Provide the [x, y] coordinate of the cell's center where the given text is located.  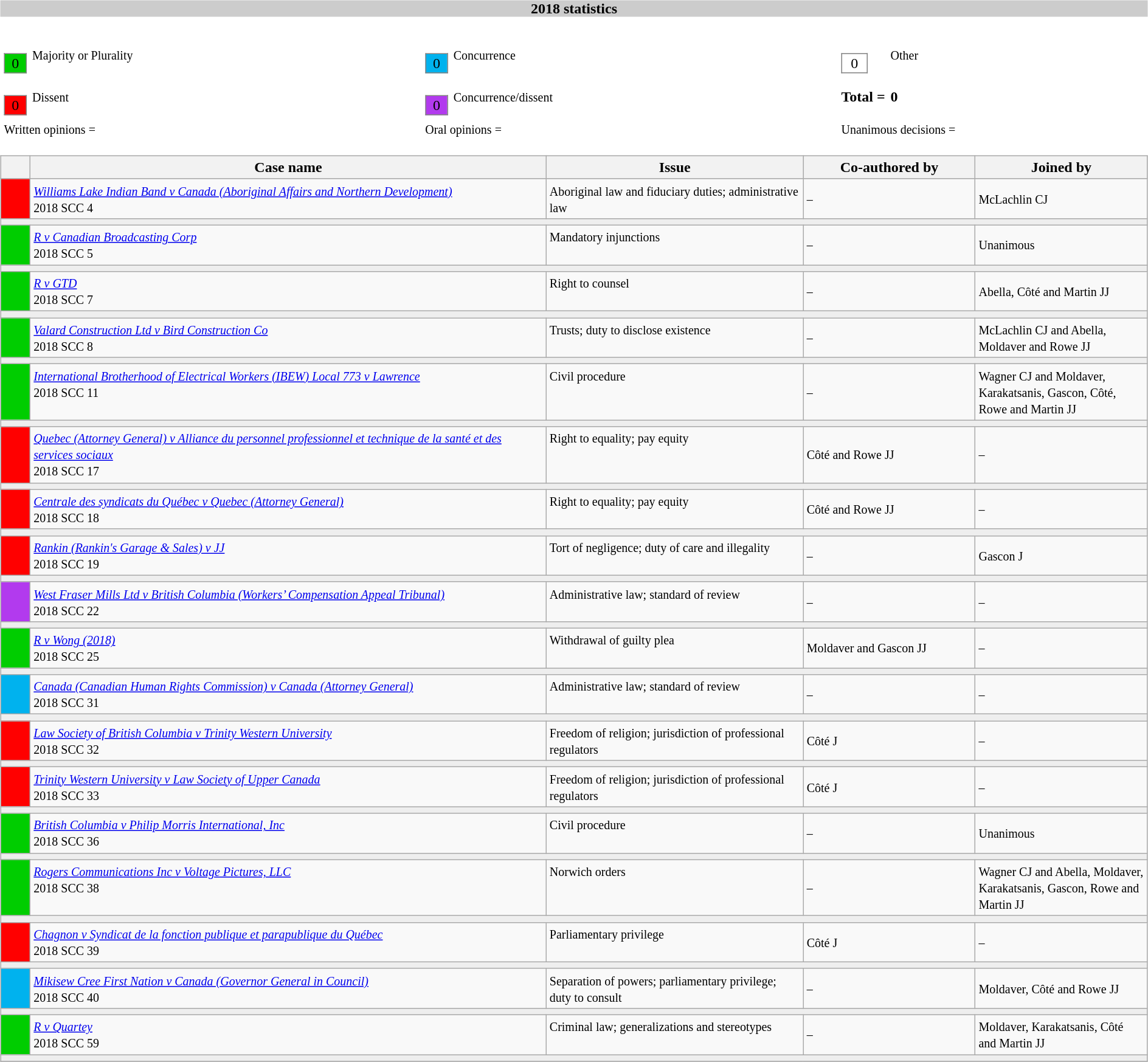
Wagner CJ and Moldaver, Karakatsanis, Gascon, Côté, Rowe and Martin JJ [1062, 392]
Right to counsel [675, 292]
Mikisew Cree First Nation v Canada (Governor General in Council) 2018 SCC 40 [288, 988]
Rogers Communications Inc v Voltage Pictures, LLC 2018 SCC 38 [288, 888]
Dissent [226, 97]
Co-authored by [889, 167]
Total = [863, 97]
Quebec (Attorney General) v Alliance du personnel professionnel et technique de la santé et des services sociaux 2018 SCC 17 [288, 455]
McLachlin CJ [1062, 198]
R v GTD 2018 SCC 7 [288, 292]
Concurrence/dissent [645, 97]
Criminal law; generalizations and stereotypes [675, 1035]
Parliamentary privilege [675, 942]
Rankin (Rankin's Garage & Sales) v JJ 2018 SCC 19 [288, 556]
R v Wong (2018) 2018 SCC 25 [288, 648]
Abella, Côté and Martin JJ [1062, 292]
Centrale des syndicats du Québec v Quebec (Attorney General) 2018 SCC 18 [288, 509]
Withdrawal of guilty plea [675, 648]
Joined by [1062, 167]
Separation of powers; parliamentary privilege; duty to consult [675, 988]
West Fraser Mills Ltd v British Columbia (Workers’ Compensation Appeal Tribunal) 2018 SCC 22 [288, 602]
Law Society of British Columbia v Trinity Western University 2018 SCC 32 [288, 740]
Issue [675, 167]
Gascon J [1062, 556]
Case name [288, 167]
Trinity Western University v Law Society of Upper Canada 2018 SCC 33 [288, 787]
British Columbia v Philip Morris International, Inc 2018 SCC 36 [288, 833]
Mandatory injunctions [675, 244]
Written opinions = [212, 129]
Williams Lake Indian Band v Canada (Aboriginal Affairs and Northern Development) 2018 SCC 4 [288, 198]
International Brotherhood of Electrical Workers (IBEW) Local 773 v Lawrence 2018 SCC 11 [288, 392]
Majority or Plurality [226, 55]
Trusts; duty to disclose existence [675, 338]
Unanimous decisions = [992, 129]
2018 statistics [574, 9]
Norwich orders [675, 888]
Wagner CJ and Abella, Moldaver, Karakatsanis, Gascon, Rowe and Martin JJ [1062, 888]
R v Quartey 2018 SCC 59 [288, 1035]
Moldaver, Karakatsanis, Côté and Martin JJ [1062, 1035]
Chagnon v Syndicat de la fonction publique et parapublique du Québec 2018 SCC 39 [288, 942]
Concurrence [645, 55]
McLachlin CJ and Abella, Moldaver and Rowe JJ [1062, 338]
Moldaver and Gascon JJ [889, 648]
Other [1018, 55]
R v Canadian Broadcasting Corp 2018 SCC 5 [288, 244]
Tort of negligence; duty of care and illegality [675, 556]
Aboriginal law and fiduciary duties; administrative law [675, 198]
Canada (Canadian Human Rights Commission) v Canada (Attorney General) 2018 SCC 31 [288, 694]
Moldaver, Côté and Rowe JJ [1062, 988]
Oral opinions = [630, 129]
Valard Construction Ltd v Bird Construction Co 2018 SCC 8 [288, 338]
